Find where the given text appears and provide that cell's center as (X, Y) coordinate. 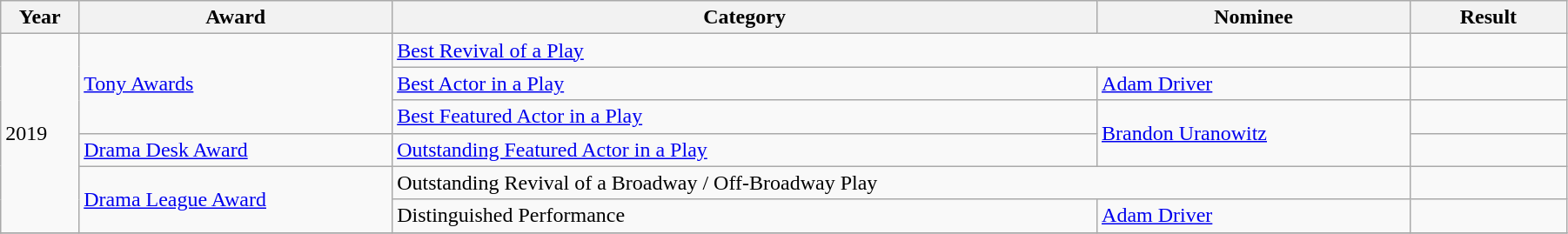
Outstanding Featured Actor in a Play (745, 150)
Drama Desk Award (236, 150)
Award (236, 17)
Tony Awards (236, 84)
Best Featured Actor in a Play (745, 117)
Nominee (1254, 17)
Distinguished Performance (745, 216)
Drama League Award (236, 199)
Best Actor in a Play (745, 84)
Brandon Uranowitz (1254, 133)
Result (1488, 17)
Outstanding Revival of a Broadway / Off-Broadway Play (901, 183)
Year (40, 17)
Category (745, 17)
2019 (40, 133)
Best Revival of a Play (901, 50)
